Find where the given text appears and provide that cell's center as [x, y] coordinate. 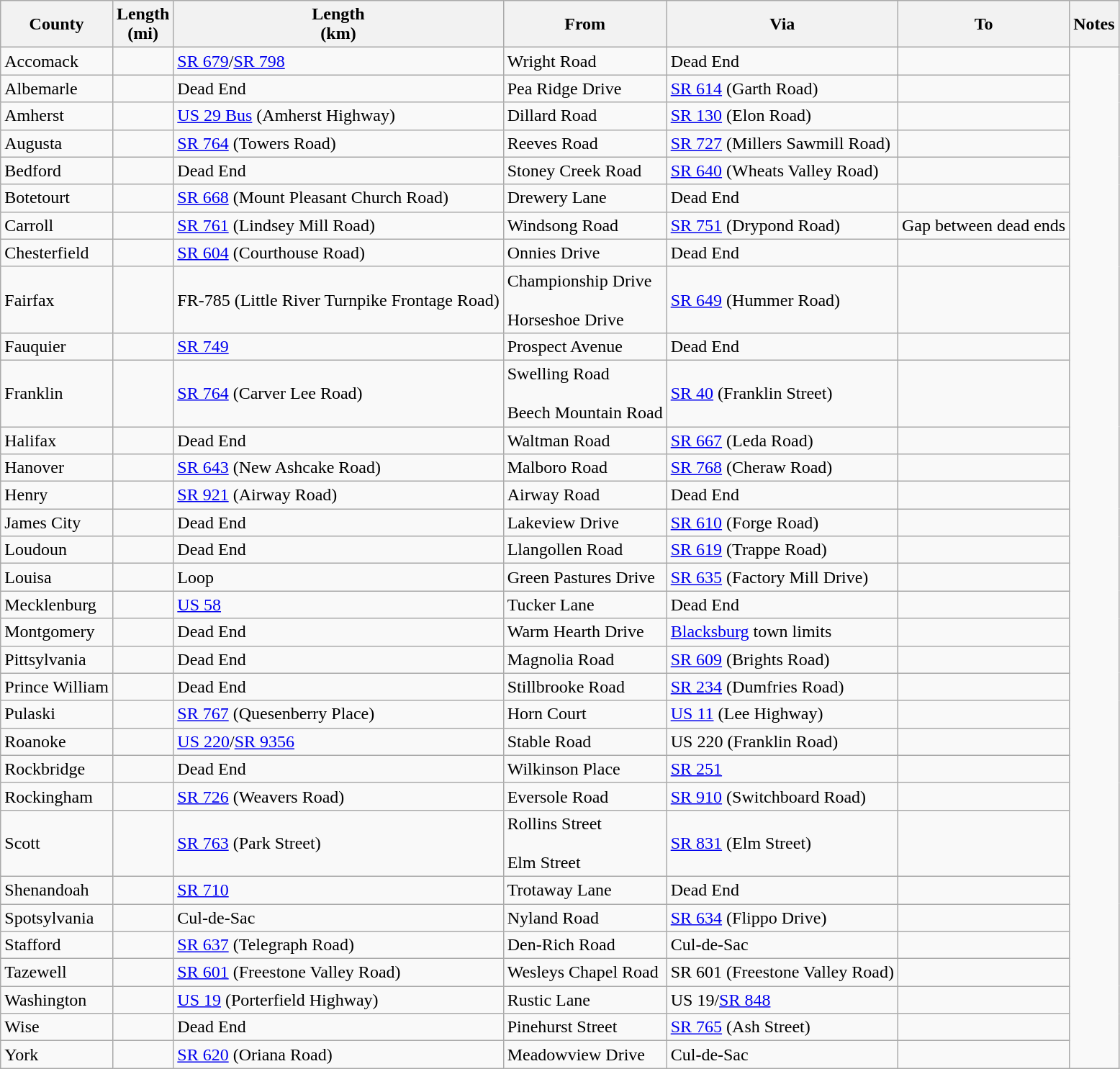
SR 727 (Millers Sawmill Road) [782, 143]
Trotaway Lane [584, 890]
SR 668 (Mount Pleasant Church Road) [338, 198]
Fauquier [57, 346]
Stillbrooke Road [584, 687]
SR 831 (Elm Street) [782, 843]
Pea Ridge Drive [584, 89]
Franklin [57, 393]
Onnies Drive [584, 253]
SR 635 (Factory Mill Drive) [782, 577]
Bedford [57, 171]
SR 637 (Telegraph Road) [338, 945]
Mecklenburg [57, 605]
Reeves Road [584, 143]
US 220/SR 9356 [338, 741]
Meadowview Drive [584, 1055]
Pulaski [57, 714]
Loudoun [57, 550]
Tazewell [57, 973]
Wilkinson Place [584, 769]
SR 726 (Weavers Road) [338, 796]
Wise [57, 1027]
US 19 (Porterfield Highway) [338, 1000]
Botetourt [57, 198]
Accomack [57, 61]
Waltman Road [584, 440]
SR 751 (Drypond Road) [782, 225]
To [983, 24]
Eversole Road [584, 796]
SR 667 (Leda Road) [782, 440]
From [584, 24]
Roanoke [57, 741]
SR 764 (Carver Lee Road) [338, 393]
Magnolia Road [584, 659]
SR 40 (Franklin Street) [782, 393]
Spotsylvania [57, 918]
Blacksburg town limits [782, 632]
Notes [1094, 24]
Windsong Road [584, 225]
SR 251 [782, 769]
Albemarle [57, 89]
Llangollen Road [584, 550]
Swelling RoadBeech Mountain Road [584, 393]
Loop [338, 577]
SR 749 [338, 346]
Rustic Lane [584, 1000]
Length(km) [338, 24]
SR 649 (Hummer Road) [782, 299]
US 29 Bus (Amherst Highway) [338, 116]
US 220 (Franklin Road) [782, 741]
Washington [57, 1000]
US 11 (Lee Highway) [782, 714]
SR 910 (Switchboard Road) [782, 796]
Halifax [57, 440]
Drewery Lane [584, 198]
Stable Road [584, 741]
Pittsylvania [57, 659]
SR 634 (Flippo Drive) [782, 918]
Horn Court [584, 714]
Wesleys Chapel Road [584, 973]
SR 679/SR 798 [338, 61]
Stafford [57, 945]
Championship DriveHorseshoe Drive [584, 299]
Prince William [57, 687]
Warm Hearth Drive [584, 632]
SR 710 [338, 890]
Tucker Lane [584, 605]
SR 640 (Wheats Valley Road) [782, 171]
Rockbridge [57, 769]
SR 767 (Quesenberry Place) [338, 714]
Wright Road [584, 61]
Length(mi) [143, 24]
SR 765 (Ash Street) [782, 1027]
SR 614 (Garth Road) [782, 89]
Gap between dead ends [983, 225]
Montgomery [57, 632]
SR 764 (Towers Road) [338, 143]
SR 604 (Courthouse Road) [338, 253]
Shenandoah [57, 890]
Henry [57, 495]
Via [782, 24]
Pinehurst Street [584, 1027]
Dillard Road [584, 116]
SR 643 (New Ashcake Road) [338, 468]
Airway Road [584, 495]
SR 619 (Trappe Road) [782, 550]
SR 620 (Oriana Road) [338, 1055]
Chesterfield [57, 253]
US 58 [338, 605]
SR 130 (Elon Road) [782, 116]
Hanover [57, 468]
SR 921 (Airway Road) [338, 495]
SR 761 (Lindsey Mill Road) [338, 225]
Rollins StreetElm Street [584, 843]
FR-785 (Little River Turnpike Frontage Road) [338, 299]
SR 609 (Brights Road) [782, 659]
Lakeview Drive [584, 523]
Augusta [57, 143]
SR 234 (Dumfries Road) [782, 687]
Rockingham [57, 796]
York [57, 1055]
Fairfax [57, 299]
SR 610 (Forge Road) [782, 523]
Louisa [57, 577]
Amherst [57, 116]
US 19/SR 848 [782, 1000]
James City [57, 523]
County [57, 24]
Prospect Avenue [584, 346]
Nyland Road [584, 918]
SR 763 (Park Street) [338, 843]
Den-Rich Road [584, 945]
Green Pastures Drive [584, 577]
Scott [57, 843]
Stoney Creek Road [584, 171]
Malboro Road [584, 468]
SR 768 (Cheraw Road) [782, 468]
Carroll [57, 225]
